From the cell containing the given text, extract its center point as (x, y) coordinate. 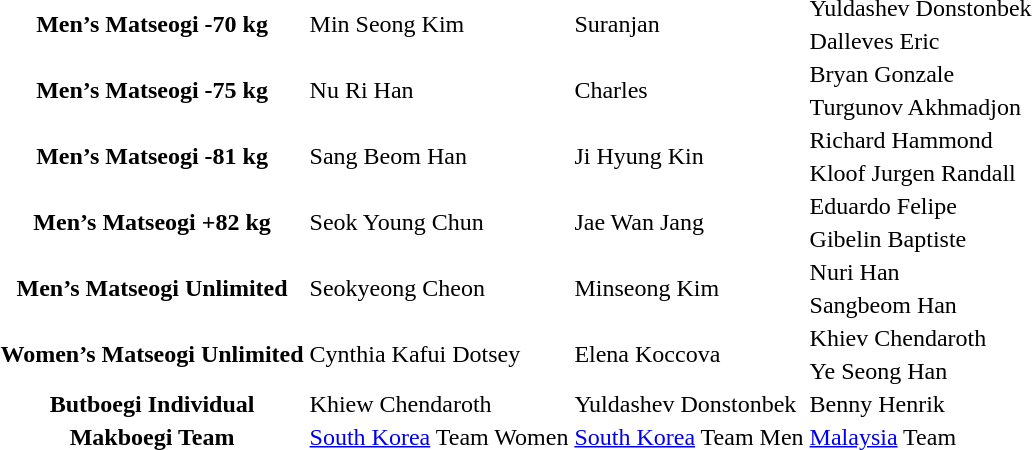
Seok Young Chun (439, 222)
Ji Hyung Kin (689, 156)
Cynthia Kafui Dotsey (439, 354)
Yuldashev Donstonbek (689, 404)
Nu Ri Han (439, 90)
Sang Beom Han (439, 156)
Elena Koccova (689, 354)
Khiew Chendaroth (439, 404)
Seokyeong Cheon (439, 288)
Charles (689, 90)
Jae Wan Jang (689, 222)
Minseong Kim (689, 288)
